Detect which cell encompasses the target text, then output its [X, Y] center coordinate. 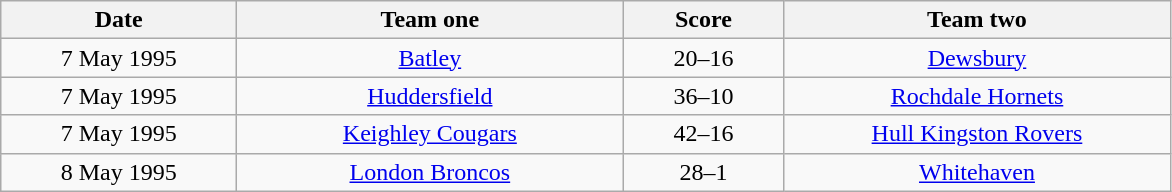
Date [119, 20]
Team two [977, 20]
Huddersfield [430, 96]
London Broncos [430, 172]
36–10 [704, 96]
Hull Kingston Rovers [977, 134]
42–16 [704, 134]
Dewsbury [977, 58]
Rochdale Hornets [977, 96]
Keighley Cougars [430, 134]
Team one [430, 20]
20–16 [704, 58]
8 May 1995 [119, 172]
28–1 [704, 172]
Batley [430, 58]
Score [704, 20]
Whitehaven [977, 172]
